Return [x, y] of the center of cell containing provided text 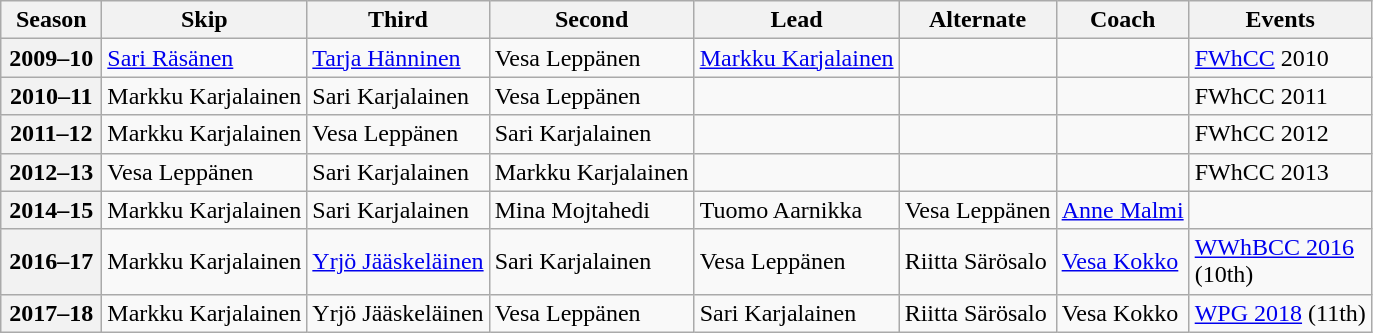
WWhBCC 2016 (10th) [1280, 262]
Season [52, 20]
Tarja Hänninen [398, 58]
Skip [204, 20]
FWhCC 2012 [1280, 134]
Tuomo Aarnikka [796, 210]
2009–10 [52, 58]
2014–15 [52, 210]
FWhCC 2011 [1280, 96]
WPG 2018 (11th) [1280, 313]
Third [398, 20]
Mina Mojtahedi [592, 210]
Alternate [978, 20]
2016–17 [52, 262]
Lead [796, 20]
Anne Malmi [1122, 210]
2010–11 [52, 96]
2017–18 [52, 313]
Second [592, 20]
Events [1280, 20]
Coach [1122, 20]
2012–13 [52, 172]
Sari Räsänen [204, 58]
FWhCC 2013 [1280, 172]
2011–12 [52, 134]
FWhCC 2010 [1280, 58]
